From the cell containing the given text, extract its center point as [x, y] coordinate. 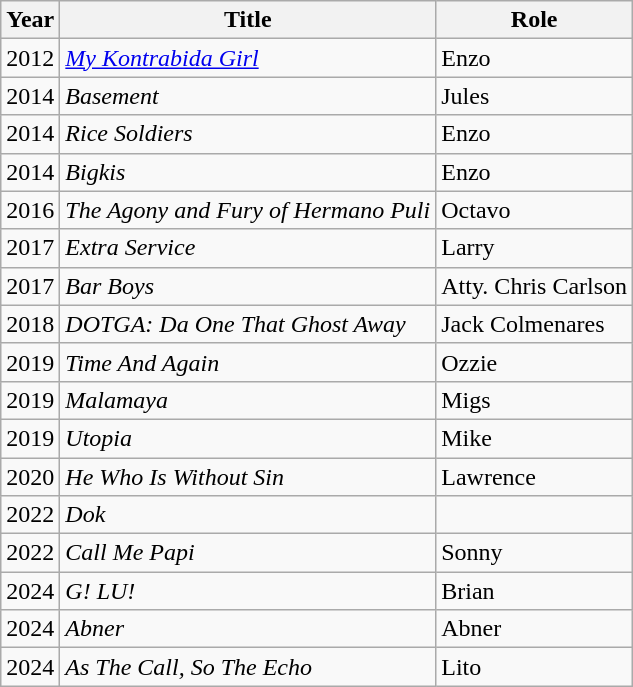
Rice Soldiers [248, 134]
Basement [248, 96]
2018 [30, 324]
2012 [30, 58]
Time And Again [248, 362]
He Who Is Without Sin [248, 477]
Migs [534, 400]
Brian [534, 591]
DOTGA: Da One That Ghost Away [248, 324]
Octavo [534, 210]
My Kontrabida Girl [248, 58]
Bigkis [248, 172]
Extra Service [248, 248]
Ozzie [534, 362]
Title [248, 20]
Utopia [248, 438]
Dok [248, 515]
Year [30, 20]
As The Call, So The Echo [248, 667]
Larry [534, 248]
Atty. Chris Carlson [534, 286]
Bar Boys [248, 286]
G! LU! [248, 591]
Lito [534, 667]
Mike [534, 438]
Sonny [534, 553]
2020 [30, 477]
2016 [30, 210]
Role [534, 20]
Call Me Papi [248, 553]
The Agony and Fury of Hermano Puli [248, 210]
Jack Colmenares [534, 324]
Lawrence [534, 477]
Jules [534, 96]
Malamaya [248, 400]
